Return [x, y] of the center of cell containing provided text 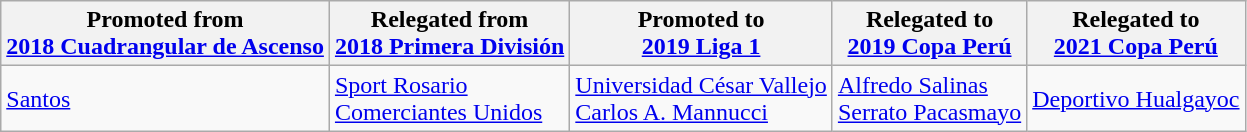
Santos [166, 98]
Universidad César Vallejo Carlos A. Mannucci [702, 98]
Sport Rosario Comerciantes Unidos [449, 98]
Relegated to2019 Copa Perú [929, 34]
Alfredo Salinas Serrato Pacasmayo [929, 98]
Deportivo Hualgayoc [1136, 98]
Relegated from2018 Primera División [449, 34]
Promoted from2018 Cuadrangular de Ascenso [166, 34]
Promoted to2019 Liga 1 [702, 34]
Relegated to2021 Copa Perú [1136, 34]
